Output the [x, y] coordinate of the center of the cell containing the given text.  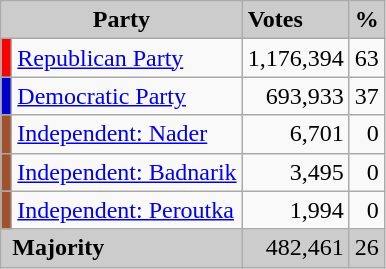
Party [122, 20]
Majority [122, 248]
1,994 [296, 210]
Republican Party [127, 58]
3,495 [296, 172]
482,461 [296, 248]
% [366, 20]
Votes [296, 20]
Independent: Nader [127, 134]
Independent: Peroutka [127, 210]
63 [366, 58]
693,933 [296, 96]
1,176,394 [296, 58]
6,701 [296, 134]
Independent: Badnarik [127, 172]
26 [366, 248]
Democratic Party [127, 96]
37 [366, 96]
